Search for the cell housing the specified text and yield its [X, Y] center coordinate. 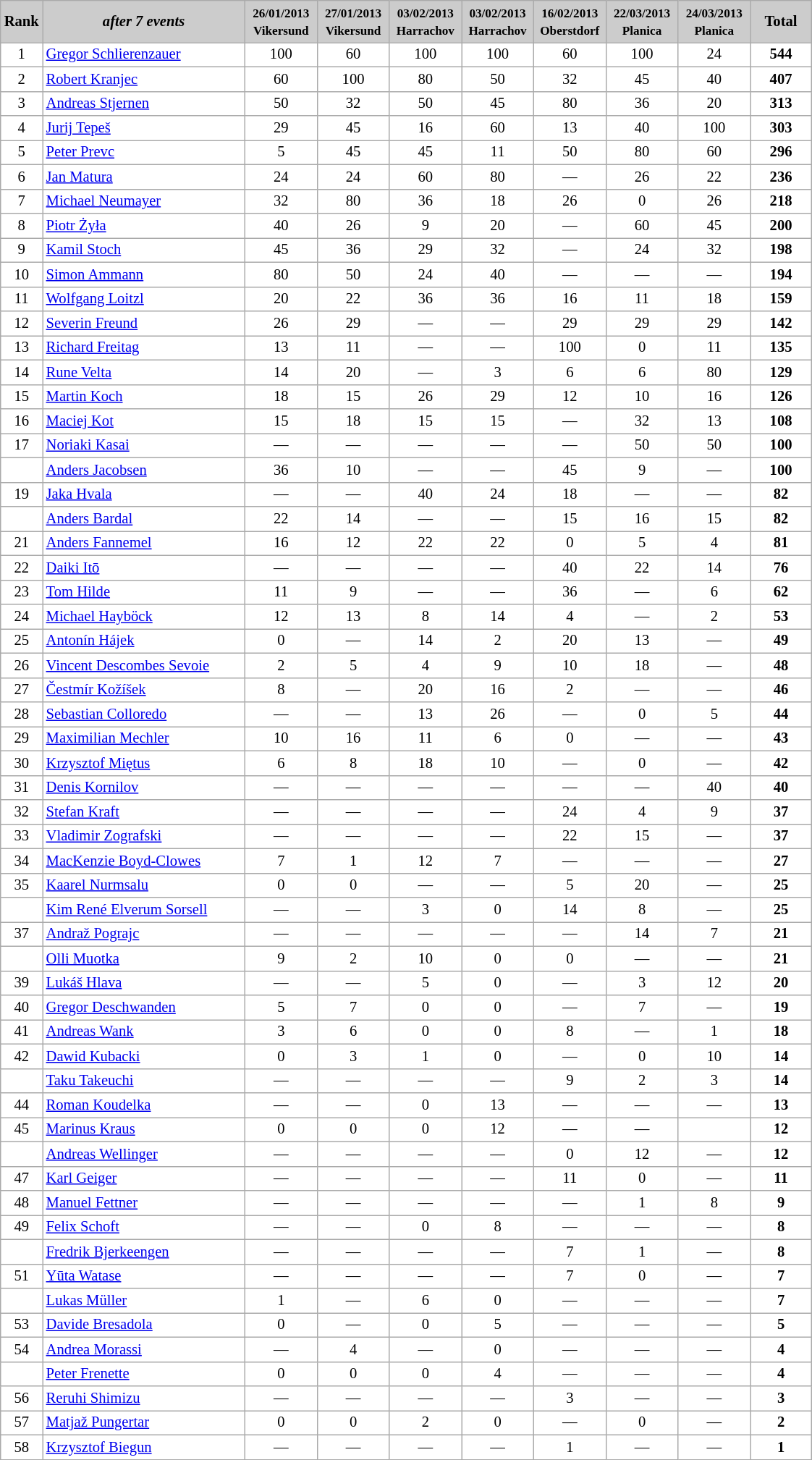
16/02/2013Oberstdorf [570, 21]
Matjaž Pungertar [144, 1422]
Davide Bresadola [144, 1325]
28 [22, 714]
27/01/2013Vikersund [353, 21]
Jaka Hvala [144, 494]
Olli Muotka [144, 958]
39 [22, 983]
43 [782, 738]
Kamil Stoch [144, 250]
Piotr Żyła [144, 225]
Daiki Itō [144, 567]
194 [782, 274]
22/03/2013Planica [642, 21]
Maximilian Mechler [144, 738]
Gregor Schlierenzauer [144, 54]
Richard Freitag [144, 347]
126 [782, 397]
198 [782, 250]
Wolfgang Loitzl [144, 299]
23 [22, 592]
Marinus Kraus [144, 1129]
after 7 events [144, 21]
Andreas Wank [144, 1031]
41 [22, 1031]
544 [782, 54]
Rank [22, 21]
56 [22, 1398]
135 [782, 347]
17 [22, 445]
51 [22, 1276]
Andrea Morassi [144, 1349]
30 [22, 763]
Karl Geiger [144, 1178]
62 [782, 592]
Antonín Hájek [144, 641]
159 [782, 299]
76 [782, 567]
54 [22, 1349]
Anders Bardal [144, 519]
81 [782, 543]
Krzysztof Miętus [144, 763]
31 [22, 788]
Tom Hilde [144, 592]
35 [22, 885]
200 [782, 225]
Anders Fannemel [144, 543]
Andraž Pograjc [144, 934]
Krzysztof Biegun [144, 1447]
296 [782, 152]
Felix Schoft [144, 1227]
Total [782, 21]
Fredrik Bjerkeengen [144, 1252]
46 [782, 690]
142 [782, 324]
Sebastian Colloredo [144, 714]
34 [22, 861]
47 [22, 1178]
Simon Ammann [144, 274]
Noriaki Kasai [144, 445]
407 [782, 79]
218 [782, 201]
Martin Koch [144, 397]
Lukáš Hlava [144, 983]
57 [22, 1422]
Dawid Kubacki [144, 1056]
Vladimir Zografski [144, 836]
Peter Prevc [144, 152]
Kim René Elverum Sorsell [144, 910]
Kaarel Nurmsalu [144, 885]
Manuel Fettner [144, 1202]
Maciej Kot [144, 421]
Čestmír Kožíšek [144, 690]
Andreas Stjernen [144, 104]
33 [22, 836]
108 [782, 421]
Jan Matura [144, 177]
Michael Hayböck [144, 616]
Vincent Descombes Sevoie [144, 665]
Jurij Tepeš [144, 128]
Yūta Watase [144, 1276]
313 [782, 104]
Michael Neumayer [144, 201]
Stefan Kraft [144, 811]
Taku Takeuchi [144, 1081]
Robert Kranjec [144, 79]
Reruhi Shimizu [144, 1398]
Anders Jacobsen [144, 470]
26/01/2013Vikersund [281, 21]
Peter Frenette [144, 1374]
303 [782, 128]
Rune Velta [144, 372]
Severin Freund [144, 324]
Roman Koudelka [144, 1105]
236 [782, 177]
MacKenzie Boyd-Clowes [144, 861]
24/03/2013Planica [714, 21]
Denis Kornilov [144, 788]
58 [22, 1447]
Lukas Müller [144, 1301]
Gregor Deschwanden [144, 1007]
129 [782, 372]
Andreas Wellinger [144, 1154]
